Pinpoint the cell where the given text exists, returning its [X, Y] midpoint coordinate. 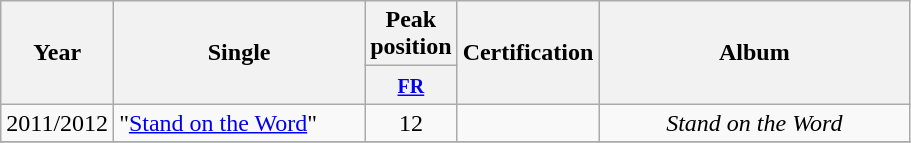
Peak position [411, 34]
12 [411, 123]
Single [240, 52]
Album [754, 52]
Certification [528, 52]
Year [58, 52]
Stand on the Word [754, 123]
FR [411, 85]
"Stand on the Word" [240, 123]
2011/2012 [58, 123]
